Determine the (X, Y) coordinate at the center of the cell enclosing the given text.  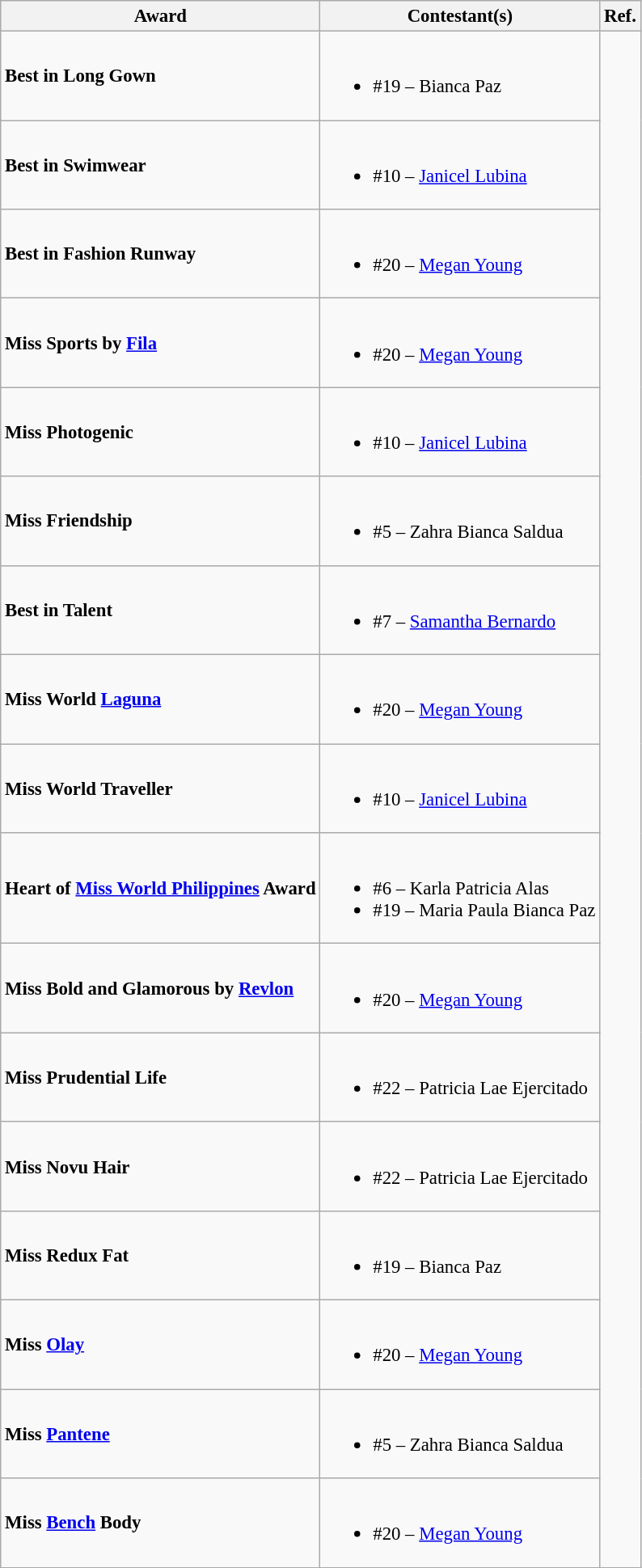
Miss World Laguna (160, 699)
Miss Novu Hair (160, 1166)
Miss Sports by Fila (160, 343)
Best in Talent (160, 610)
Miss Bench Body (160, 1523)
Miss Bold and Glamorous by Revlon (160, 988)
Award (160, 16)
Best in Fashion Runway (160, 254)
Ref. (620, 16)
Miss Olay (160, 1345)
Heart of Miss World Philippines Award (160, 888)
Miss Pantene (160, 1434)
Contestant(s) (460, 16)
Best in Swimwear (160, 165)
Miss World Traveller (160, 788)
Miss Redux Fat (160, 1256)
Miss Photogenic (160, 432)
Miss Prudential Life (160, 1077)
#6 – Karla Patricia Alas#19 – Maria Paula Bianca Paz (460, 888)
Miss Friendship (160, 521)
#7 – Samantha Bernardo (460, 610)
Best in Long Gown (160, 76)
